Locate the cell with the specified text and output its (X, Y) center coordinate. 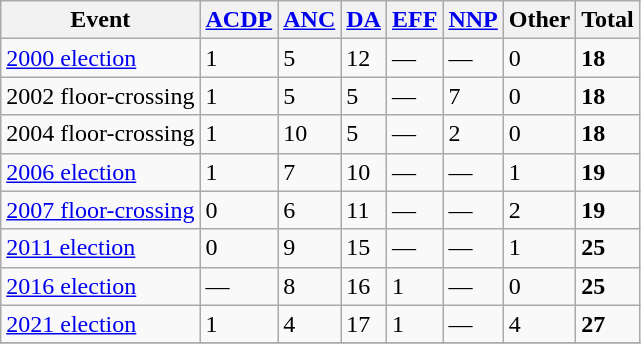
DA (364, 20)
NNP (473, 20)
ANC (310, 20)
11 (364, 210)
2002 floor-crossing (100, 96)
2011 election (100, 248)
9 (310, 248)
8 (310, 286)
2000 election (100, 58)
2016 election (100, 286)
EFF (414, 20)
ACDP (239, 20)
2021 election (100, 324)
16 (364, 286)
15 (364, 248)
17 (364, 324)
2007 floor-crossing (100, 210)
Other (539, 20)
12 (364, 58)
27 (608, 324)
Total (608, 20)
2004 floor-crossing (100, 134)
6 (310, 210)
Event (100, 20)
2006 election (100, 172)
